For the text-containing cell, return its midpoint in [X, Y] coordinate format. 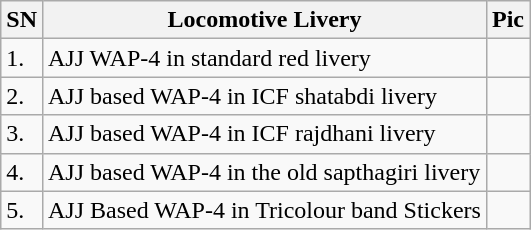
Pic [508, 20]
Locomotive Livery [264, 20]
AJJ based WAP-4 in the old sapthagiri livery [264, 172]
AJJ Based WAP-4 in Tricolour band Stickers [264, 210]
5. [22, 210]
AJJ based WAP-4 in ICF shatabdi livery [264, 96]
AJJ based WAP-4 in ICF rajdhani livery [264, 134]
SN [22, 20]
AJJ WAP-4 in standard red livery [264, 58]
1. [22, 58]
2. [22, 96]
4. [22, 172]
3. [22, 134]
